Pinpoint the cell where the given text exists, returning its (x, y) midpoint coordinate. 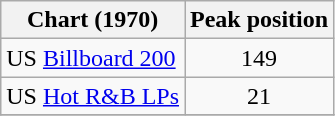
Peak position (260, 20)
US Billboard 200 (93, 58)
149 (260, 58)
21 (260, 96)
US Hot R&B LPs (93, 96)
Chart (1970) (93, 20)
